Find where the given text appears and provide that cell's center as [X, Y] coordinate. 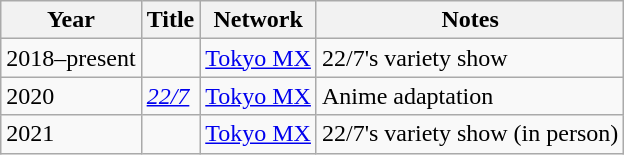
Notes [470, 20]
22/7's variety show [470, 58]
2018–present [71, 58]
2020 [71, 96]
Title [170, 20]
2021 [71, 134]
22/7's variety show (in person) [470, 134]
Year [71, 20]
Anime adaptation [470, 96]
22/7 [170, 96]
Network [258, 20]
